Return [x, y] of the center of cell containing provided text 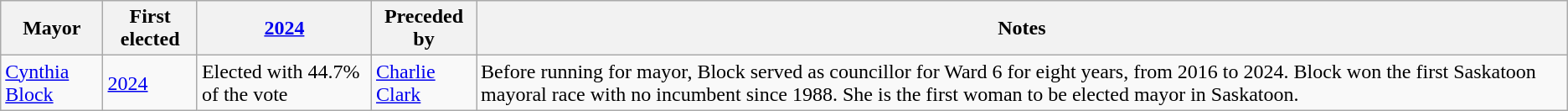
First elected [150, 29]
Preceded by [424, 29]
Notes [1022, 29]
Elected with 44.7% of the vote [284, 82]
Charlie Clark [424, 82]
Cynthia Block [52, 82]
Mayor [52, 29]
